Locate the cell with the specified text and output its [x, y] center coordinate. 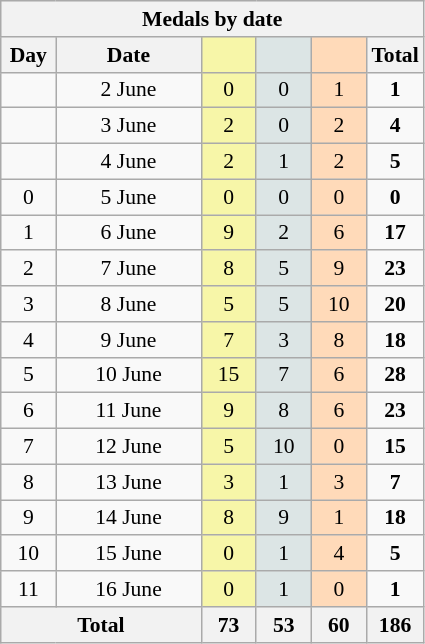
10 June [128, 375]
60 [338, 625]
4 June [128, 162]
8 June [128, 304]
9 June [128, 340]
12 June [128, 447]
15 June [128, 554]
2 June [128, 90]
11 June [128, 411]
13 June [128, 482]
3 June [128, 126]
186 [394, 625]
Date [128, 55]
73 [228, 625]
53 [284, 625]
Medals by date [212, 19]
20 [394, 304]
6 June [128, 233]
11 [28, 589]
17 [394, 233]
28 [394, 375]
5 June [128, 197]
14 June [128, 518]
16 June [128, 589]
Day [28, 55]
7 June [128, 269]
